Capture the cell that displays the provided text and extract its (X, Y) central coordinate. 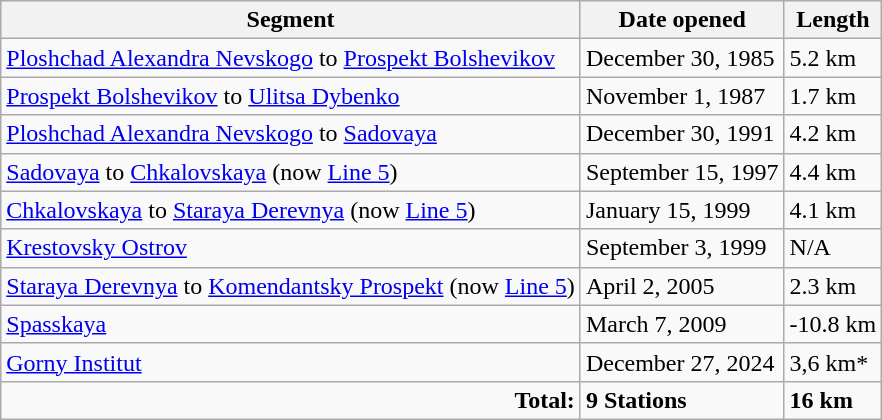
9 Stations (682, 400)
1.7 km (833, 96)
4.1 km (833, 210)
Date opened (682, 20)
2.3 km (833, 286)
March 7, 2009 (682, 324)
Staraya Derevnya to Komendantsky Prospekt (now Line 5) (291, 286)
4.2 km (833, 134)
January 15, 1999 (682, 210)
Gorny Institut (291, 362)
September 3, 1999 (682, 248)
April 2, 2005 (682, 286)
September 15, 1997 (682, 172)
Ploshchad Alexandra Nevskogo to Prospekt Bolshevikov (291, 58)
November 1, 1987 (682, 96)
Krestovsky Ostrov (291, 248)
Length (833, 20)
Sadovaya to Chkalovskaya (now Line 5) (291, 172)
4.4 km (833, 172)
3,6 km* (833, 362)
Prospekt Bolshevikov to Ulitsa Dybenko (291, 96)
Total: (291, 400)
Segment (291, 20)
Spasskaya (291, 324)
-10.8 km (833, 324)
December 30, 1991 (682, 134)
December 27, 2024 (682, 362)
N/A (833, 248)
16 km (833, 400)
December 30, 1985 (682, 58)
Chkalovskaya to Staraya Derevnya (now Line 5) (291, 210)
5.2 km (833, 58)
Ploshchad Alexandra Nevskogo to Sadovaya (291, 134)
